Locate the cell with the specified text and output its (x, y) center coordinate. 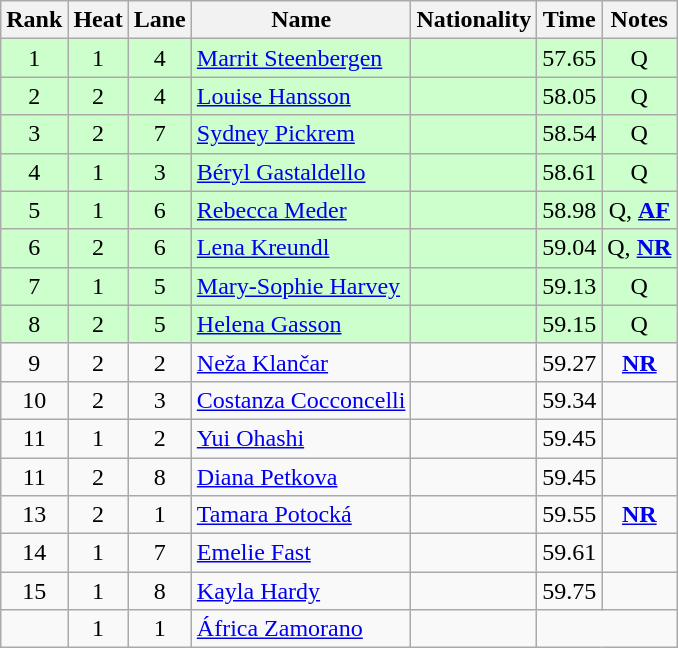
Lena Kreundl (301, 248)
Costanza Cocconcelli (301, 400)
Time (570, 20)
Q, NR (640, 248)
59.34 (570, 400)
58.54 (570, 134)
Helena Gasson (301, 324)
9 (34, 362)
Nationality (474, 20)
África Zamorano (301, 629)
58.05 (570, 96)
59.27 (570, 362)
Diana Petkova (301, 477)
Béryl Gastaldello (301, 172)
59.04 (570, 248)
Kayla Hardy (301, 591)
59.75 (570, 591)
Rank (34, 20)
58.98 (570, 210)
Rebecca Meder (301, 210)
15 (34, 591)
13 (34, 515)
Yui Ohashi (301, 438)
10 (34, 400)
Emelie Fast (301, 553)
Notes (640, 20)
59.61 (570, 553)
58.61 (570, 172)
Heat (98, 20)
59.55 (570, 515)
59.15 (570, 324)
Neža Klančar (301, 362)
Louise Hansson (301, 96)
Q, AF (640, 210)
Tamara Potocká (301, 515)
Marrit Steenbergen (301, 58)
Mary-Sophie Harvey (301, 286)
57.65 (570, 58)
59.13 (570, 286)
Lane (160, 20)
14 (34, 553)
Name (301, 20)
Sydney Pickrem (301, 134)
